Scan for the cell matching the given text and deliver its [x, y] coordinate at center. 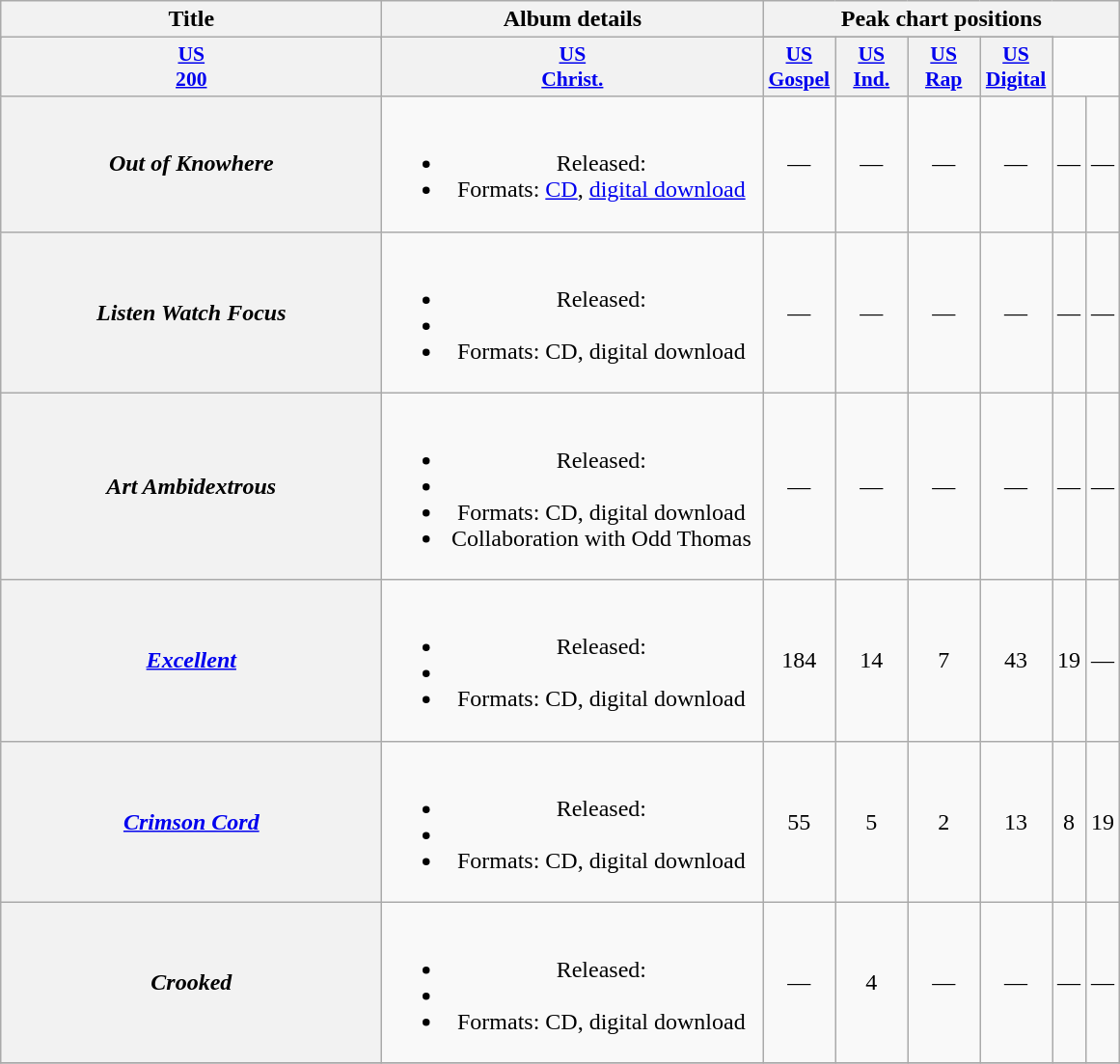
USGospel [799, 68]
USDigital [1017, 68]
Crooked [191, 982]
Excellent [191, 660]
Peak chart positions [942, 19]
Released: Formats: CD, digital downloadCollaboration with Odd Thomas [573, 486]
Album details [573, 19]
13 [1017, 822]
USRap [943, 68]
Out of Knowhere [191, 164]
5 [872, 822]
USInd. [872, 68]
US200 [191, 68]
Crimson Cord [191, 822]
184 [799, 660]
Listen Watch Focus [191, 313]
4 [872, 982]
55 [799, 822]
14 [872, 660]
Art Ambidextrous [191, 486]
43 [1017, 660]
USChrist. [573, 68]
Title [191, 19]
2 [943, 822]
7 [943, 660]
8 [1069, 822]
